Pinpoint the cell where the given text exists, returning its (X, Y) midpoint coordinate. 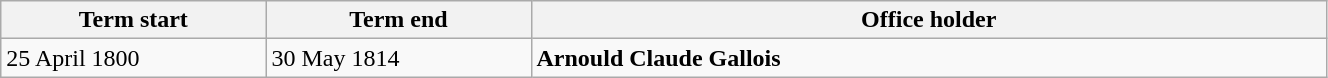
Office holder (928, 20)
Arnould Claude Gallois (928, 58)
Term start (134, 20)
25 April 1800 (134, 58)
30 May 1814 (398, 58)
Term end (398, 20)
